Scan for the cell matching the given text and deliver its [X, Y] coordinate at center. 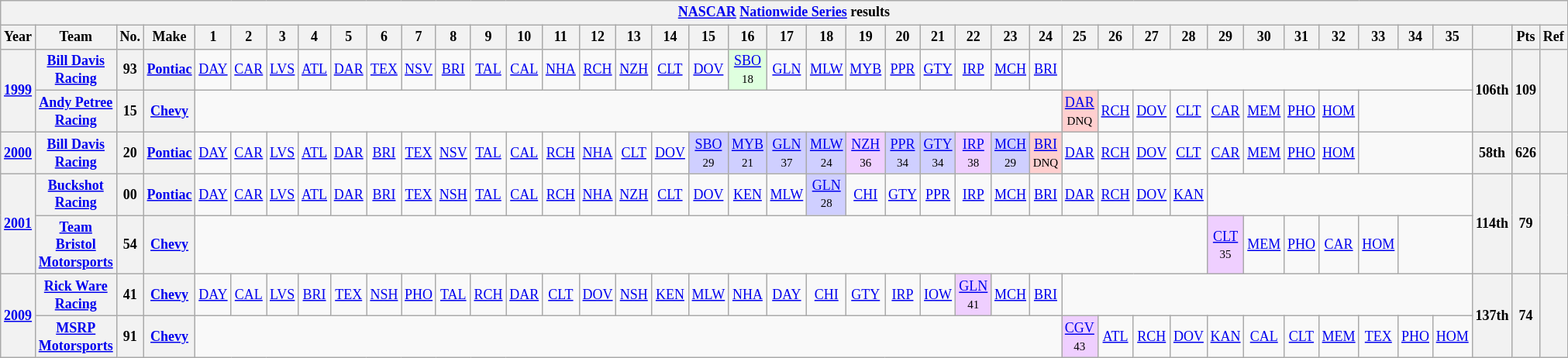
29 [1225, 37]
SBO29 [708, 153]
MLW24 [826, 153]
No. [130, 37]
GTY34 [938, 153]
25 [1080, 37]
35 [1453, 37]
54 [130, 245]
14 [670, 37]
IRP38 [974, 153]
10 [524, 37]
6 [384, 37]
2009 [19, 316]
137th [1492, 316]
NASCAR Nationwide Series results [784, 12]
12 [598, 37]
13 [634, 37]
2000 [19, 153]
114th [1492, 224]
79 [1526, 224]
3 [282, 37]
1999 [19, 90]
23 [1011, 37]
BRIDNQ [1045, 153]
21 [938, 37]
58th [1492, 153]
IOW [938, 295]
27 [1152, 37]
Team Bristol Motorsports [76, 245]
626 [1526, 153]
MCH29 [1011, 153]
28 [1189, 37]
Pts [1526, 37]
MSRP Motorsports [76, 337]
74 [1526, 316]
Team [76, 37]
00 [130, 194]
2001 [19, 224]
30 [1264, 37]
1 [213, 37]
26 [1115, 37]
109 [1526, 90]
CLT35 [1225, 245]
GLN37 [786, 153]
Andy Petree Racing [76, 112]
91 [130, 337]
GLN [786, 70]
24 [1045, 37]
33 [1378, 37]
9 [488, 37]
PPR34 [903, 153]
4 [315, 37]
22 [974, 37]
Ref [1553, 37]
19 [866, 37]
Make [169, 37]
CGV43 [1080, 337]
106th [1492, 90]
7 [419, 37]
31 [1302, 37]
Buckshot Racing [76, 194]
MYB [866, 70]
11 [561, 37]
18 [826, 37]
32 [1339, 37]
SBO18 [748, 70]
GLN28 [826, 194]
Year [19, 37]
17 [786, 37]
34 [1415, 37]
41 [130, 295]
8 [453, 37]
GLN41 [974, 295]
93 [130, 70]
16 [748, 37]
2 [249, 37]
MYB21 [748, 153]
DARDNQ [1080, 112]
5 [349, 37]
Rick Ware Racing [76, 295]
NZH36 [866, 153]
